Find where the given text appears and provide that cell's center as (x, y) coordinate. 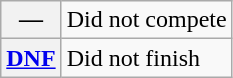
Did not compete (146, 20)
— (31, 20)
Did not finish (146, 58)
DNF (31, 58)
